Find where the given text appears and provide that cell's center as (X, Y) coordinate. 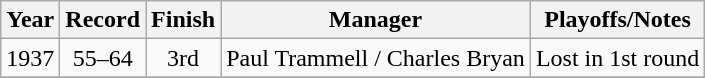
Record (103, 20)
Lost in 1st round (617, 58)
Finish (184, 20)
Playoffs/Notes (617, 20)
Year (30, 20)
55–64 (103, 58)
Paul Trammell / Charles Bryan (376, 58)
Manager (376, 20)
3rd (184, 58)
1937 (30, 58)
